Identify which cell holds the provided text, then report its (x, y) central coordinate. 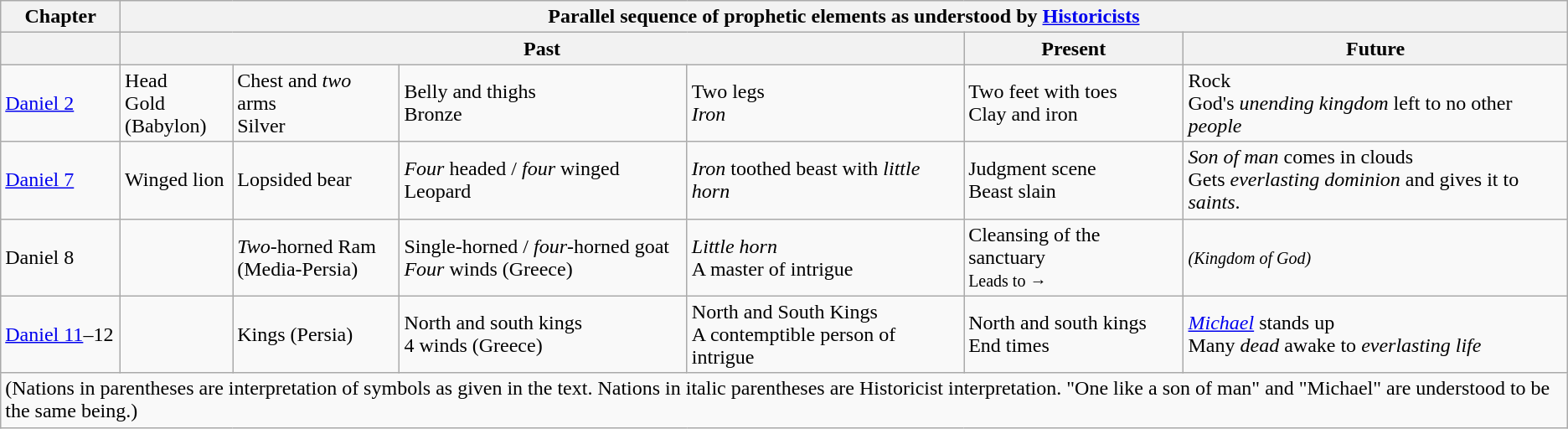
Past (543, 49)
Parallel sequence of prophetic elements as understood by Historicists (844, 17)
North and south kings4 winds (Greece) (543, 334)
Future (1375, 49)
Present (1074, 49)
Daniel 8 (60, 257)
Kings (Persia) (317, 334)
Two-horned Ram(Media-Persia) (317, 257)
Daniel 11–12 (60, 334)
Winged lion (177, 180)
Son of man comes in cloudsGets everlasting dominion and gives it to saints. (1375, 180)
(Kingdom of God) (1375, 257)
Cleansing of the sanctuaryLeads to → (1074, 257)
Chapter (60, 17)
Lopsided bear (317, 180)
Two feet with toesClay and iron (1074, 103)
Little hornA master of intrigue (825, 257)
Iron toothed beast with little horn (825, 180)
North and South KingsA contemptible person of intrigue (825, 334)
RockGod's unending kingdom left to no other people (1375, 103)
Daniel 7 (60, 180)
Belly and thighsBronze (543, 103)
North and south kingsEnd times (1074, 334)
Two legsIron (825, 103)
HeadGold(Babylon) (177, 103)
Chest and two armsSilver (317, 103)
Judgment sceneBeast slain (1074, 180)
Daniel 2 (60, 103)
Michael stands upMany dead awake to everlasting life (1375, 334)
Four headed / four winged Leopard (543, 180)
Single-horned / four-horned goatFour winds (Greece) (543, 257)
